Extract the (X, Y) coordinate from the center of the cell holding the provided text.  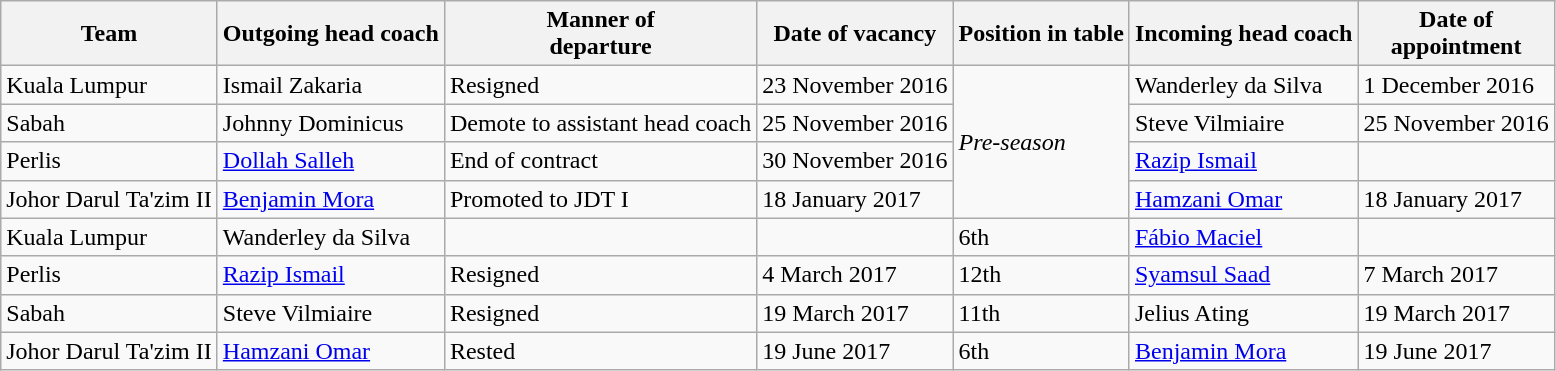
Syamsul Saad (1243, 275)
4 March 2017 (855, 275)
Team (110, 34)
Rested (600, 351)
Manner ofdeparture (600, 34)
30 November 2016 (855, 161)
Date ofappointment (1456, 34)
1 December 2016 (1456, 85)
Incoming head coach (1243, 34)
23 November 2016 (855, 85)
Position in table (1041, 34)
End of contract (600, 161)
7 March 2017 (1456, 275)
Jelius Ating (1243, 313)
12th (1041, 275)
Pre-season (1041, 142)
Outgoing head coach (330, 34)
Date of vacancy (855, 34)
Fábio Maciel (1243, 237)
Demote to assistant head coach (600, 123)
Johnny Dominicus (330, 123)
Dollah Salleh (330, 161)
Ismail Zakaria (330, 85)
11th (1041, 313)
Promoted to JDT I (600, 199)
